Return the (X, Y) coordinate for the center point of the cell that contains the specified text.  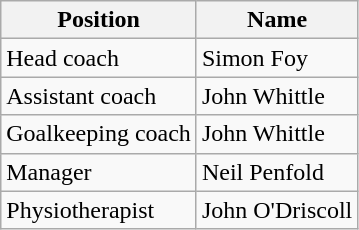
Simon Foy (276, 58)
Name (276, 20)
Manager (99, 172)
Assistant coach (99, 96)
Physiotherapist (99, 210)
Position (99, 20)
John O'Driscoll (276, 210)
Head coach (99, 58)
Goalkeeping coach (99, 134)
Neil Penfold (276, 172)
